From the cell containing the given text, extract its center point as (x, y) coordinate. 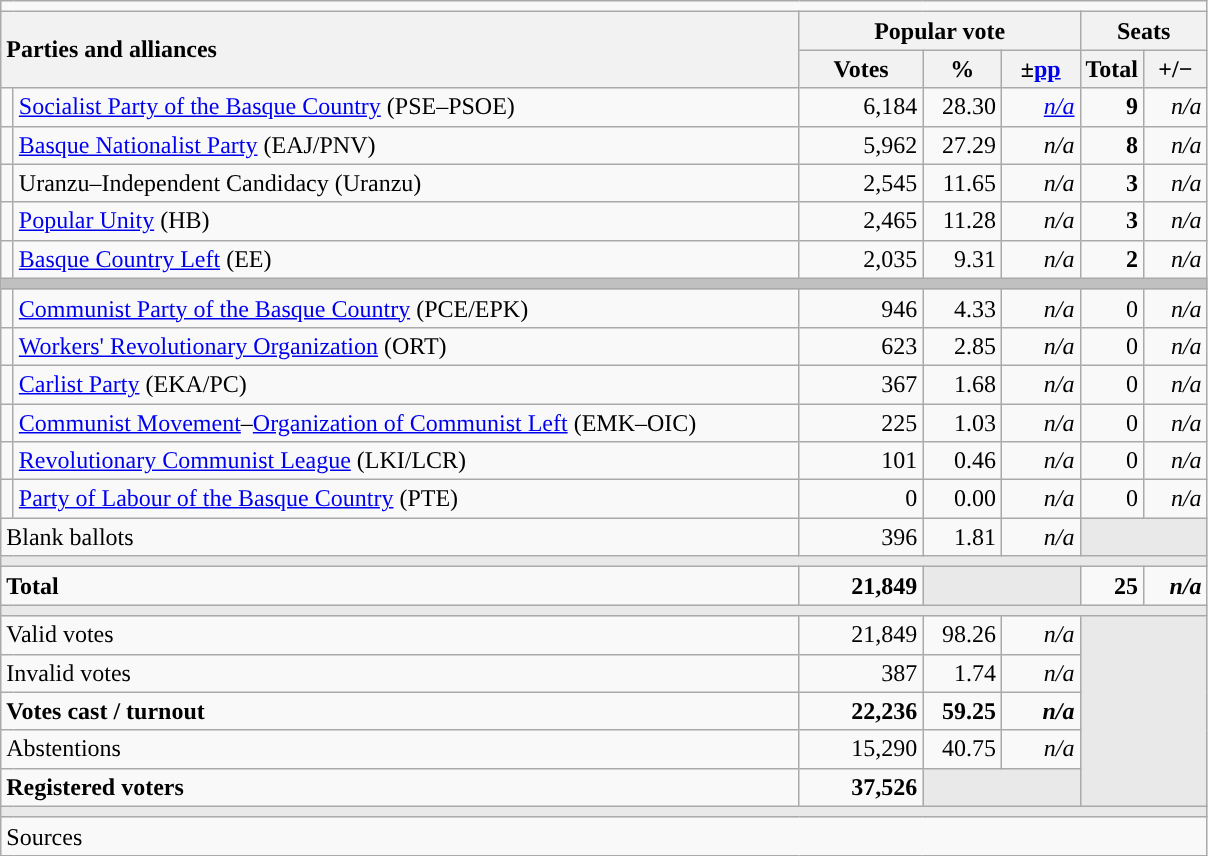
Seats (1144, 31)
Registered voters (400, 787)
946 (861, 308)
1.81 (962, 537)
2,035 (861, 259)
22,236 (861, 711)
Workers' Revolutionary Organization (ORT) (406, 346)
Valid votes (400, 635)
Blank ballots (400, 537)
Uranzu–Independent Candidacy (Uranzu) (406, 183)
Parties and alliances (400, 50)
Sources (604, 836)
Invalid votes (400, 673)
Votes cast / turnout (400, 711)
98.26 (962, 635)
Communist Party of the Basque Country (PCE/EPK) (406, 308)
Popular Unity (HB) (406, 221)
5,962 (861, 145)
2,465 (861, 221)
11.65 (962, 183)
Votes (861, 69)
0.46 (962, 461)
101 (861, 461)
387 (861, 673)
1.74 (962, 673)
2 (1112, 259)
59.25 (962, 711)
Party of Labour of the Basque Country (PTE) (406, 499)
0.00 (962, 499)
623 (861, 346)
Revolutionary Communist League (LKI/LCR) (406, 461)
367 (861, 384)
11.28 (962, 221)
1.03 (962, 423)
±pp (1040, 69)
225 (861, 423)
9.31 (962, 259)
Carlist Party (EKA/PC) (406, 384)
4.33 (962, 308)
+/− (1176, 69)
40.75 (962, 749)
Communist Movement–Organization of Communist Left (EMK–OIC) (406, 423)
28.30 (962, 107)
9 (1112, 107)
27.29 (962, 145)
6,184 (861, 107)
2.85 (962, 346)
396 (861, 537)
Basque Nationalist Party (EAJ/PNV) (406, 145)
Basque Country Left (EE) (406, 259)
% (962, 69)
25 (1112, 586)
8 (1112, 145)
Popular vote (940, 31)
15,290 (861, 749)
37,526 (861, 787)
2,545 (861, 183)
1.68 (962, 384)
Socialist Party of the Basque Country (PSE–PSOE) (406, 107)
Abstentions (400, 749)
